From the cell containing the given text, extract its center point as [x, y] coordinate. 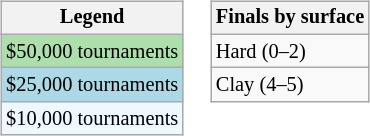
Clay (4–5) [290, 85]
$50,000 tournaments [92, 51]
$10,000 tournaments [92, 119]
$25,000 tournaments [92, 85]
Finals by surface [290, 18]
Hard (0–2) [290, 51]
Legend [92, 18]
